Return the [x, y] coordinate for the center point of the cell that contains the specified text.  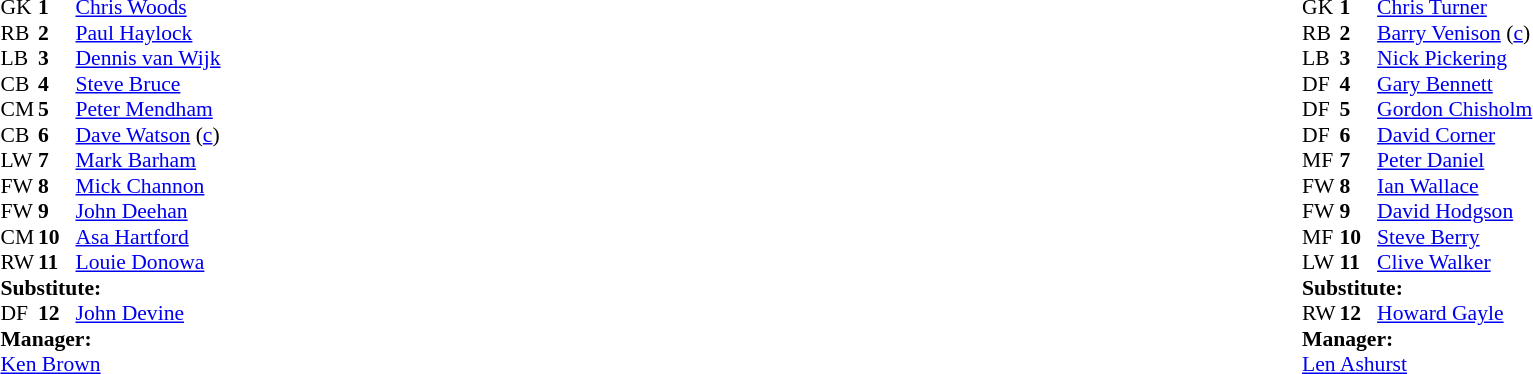
Nick Pickering [1454, 59]
Steve Bruce [148, 84]
Barry Venison (c) [1454, 33]
Gary Bennett [1454, 84]
Gordon Chisholm [1454, 109]
John Devine [148, 313]
Dennis van Wijk [148, 59]
Peter Daniel [1454, 161]
Ian Wallace [1454, 186]
Clive Walker [1454, 263]
Steve Berry [1454, 237]
Mick Channon [148, 186]
Peter Mendham [148, 109]
Paul Haylock [148, 33]
Howard Gayle [1454, 313]
David Hodgson [1454, 211]
John Deehan [148, 211]
Dave Watson (c) [148, 135]
Asa Hartford [148, 237]
Mark Barham [148, 161]
David Corner [1454, 135]
Louie Donowa [148, 263]
